Scan for the cell matching the given text and deliver its [X, Y] coordinate at center. 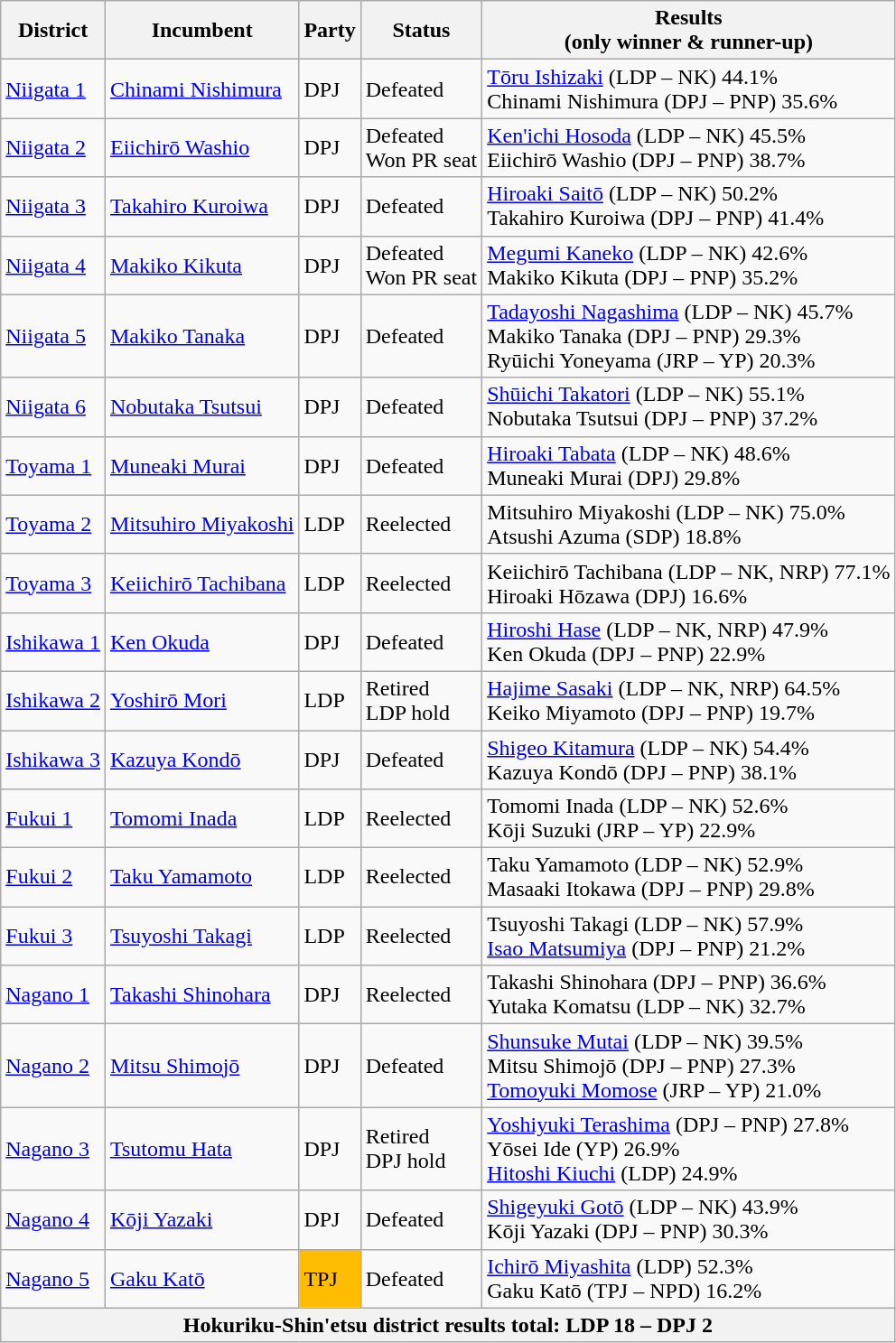
Ishikawa 3 [53, 759]
Incumbent [201, 31]
Toyama 1 [53, 466]
Shūichi Takatori (LDP – NK) 55.1%Nobutaka Tsutsui (DPJ – PNP) 37.2% [688, 406]
Status [421, 31]
Kazuya Kondō [201, 759]
Tōru Ishizaki (LDP – NK) 44.1%Chinami Nishimura (DPJ – PNP) 35.6% [688, 89]
Niigata 1 [53, 89]
Results(only winner & runner-up) [688, 31]
Mitsu Shimojō [201, 1066]
Niigata 5 [53, 336]
Niigata 3 [53, 206]
Shigeo Kitamura (LDP – NK) 54.4%Kazuya Kondō (DPJ – PNP) 38.1% [688, 759]
Tomomi Inada (LDP – NK) 52.6%Kōji Suzuki (JRP – YP) 22.9% [688, 818]
Hajime Sasaki (LDP – NK, NRP) 64.5%Keiko Miyamoto (DPJ – PNP) 19.7% [688, 701]
Ichirō Miyashita (LDP) 52.3%Gaku Katō (TPJ – NPD) 16.2% [688, 1279]
Takashi Shinohara (DPJ – PNP) 36.6%Yutaka Komatsu (LDP – NK) 32.7% [688, 995]
District [53, 31]
Takashi Shinohara [201, 995]
Makiko Tanaka [201, 336]
Nagano 5 [53, 1279]
Niigata 4 [53, 266]
Yoshirō Mori [201, 701]
Hokuriku-Shin'etsu district results total: LDP 18 – DPJ 2 [448, 1325]
Ishikawa 1 [53, 641]
Hiroaki Tabata (LDP – NK) 48.6%Muneaki Murai (DPJ) 29.8% [688, 466]
Gaku Katō [201, 1279]
Nagano 3 [53, 1149]
Party [330, 31]
Tsutomu Hata [201, 1149]
Fukui 2 [53, 878]
Tomomi Inada [201, 818]
Megumi Kaneko (LDP – NK) 42.6%Makiko Kikuta (DPJ – PNP) 35.2% [688, 266]
Toyama 2 [53, 524]
Eiichirō Washio [201, 148]
Nobutaka Tsutsui [201, 406]
Ken Okuda [201, 641]
Makiko Kikuta [201, 266]
Niigata 6 [53, 406]
Ishikawa 2 [53, 701]
RetiredLDP hold [421, 701]
Shigeyuki Gotō (LDP – NK) 43.9%Kōji Yazaki (DPJ – PNP) 30.3% [688, 1219]
Tsuyoshi Takagi (LDP – NK) 57.9%Isao Matsumiya (DPJ – PNP) 21.2% [688, 936]
Nagano 1 [53, 995]
Yoshiyuki Terashima (DPJ – PNP) 27.8%Yōsei Ide (YP) 26.9%Hitoshi Kiuchi (LDP) 24.9% [688, 1149]
RetiredDPJ hold [421, 1149]
Muneaki Murai [201, 466]
Tadayoshi Nagashima (LDP – NK) 45.7%Makiko Tanaka (DPJ – PNP) 29.3%Ryūichi Yoneyama (JRP – YP) 20.3% [688, 336]
Shunsuke Mutai (LDP – NK) 39.5%Mitsu Shimojō (DPJ – PNP) 27.3%Tomoyuki Momose (JRP – YP) 21.0% [688, 1066]
Fukui 3 [53, 936]
TPJ [330, 1279]
Nagano 4 [53, 1219]
Chinami Nishimura [201, 89]
Hiroaki Saitō (LDP – NK) 50.2%Takahiro Kuroiwa (DPJ – PNP) 41.4% [688, 206]
Keiichirō Tachibana (LDP – NK, NRP) 77.1%Hiroaki Hōzawa (DPJ) 16.6% [688, 583]
Mitsuhiro Miyakoshi [201, 524]
Mitsuhiro Miyakoshi (LDP – NK) 75.0%Atsushi Azuma (SDP) 18.8% [688, 524]
Ken'ichi Hosoda (LDP – NK) 45.5%Eiichirō Washio (DPJ – PNP) 38.7% [688, 148]
Takahiro Kuroiwa [201, 206]
Taku Yamamoto [201, 878]
Toyama 3 [53, 583]
Hiroshi Hase (LDP – NK, NRP) 47.9%Ken Okuda (DPJ – PNP) 22.9% [688, 641]
Tsuyoshi Takagi [201, 936]
Fukui 1 [53, 818]
Taku Yamamoto (LDP – NK) 52.9%Masaaki Itokawa (DPJ – PNP) 29.8% [688, 878]
Niigata 2 [53, 148]
Kōji Yazaki [201, 1219]
Keiichirō Tachibana [201, 583]
Nagano 2 [53, 1066]
